Locate the cell with the specified text and output its [X, Y] center coordinate. 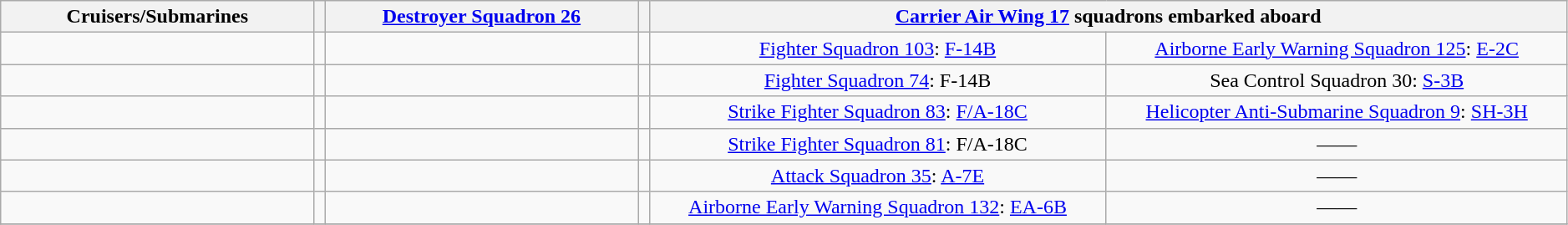
Destroyer Squadron 26 [481, 17]
Strike Fighter Squadron 81: F/A-18C [877, 144]
Airborne Early Warning Squadron 132: EA-6B [877, 207]
Sea Control Squadron 30: S-3B [1337, 80]
Fighter Squadron 74: F-14B [877, 80]
Carrier Air Wing 17 squadrons embarked aboard [1108, 17]
Airborne Early Warning Squadron 125: E-2C [1337, 49]
Attack Squadron 35: A-7E [877, 176]
Strike Fighter Squadron 83: F/A-18C [877, 112]
Cruisers/Submarines [157, 17]
Fighter Squadron 103: F-14B [877, 49]
Helicopter Anti-Submarine Squadron 9: SH-3H [1337, 112]
